For the text-containing cell, return its midpoint in [x, y] coordinate format. 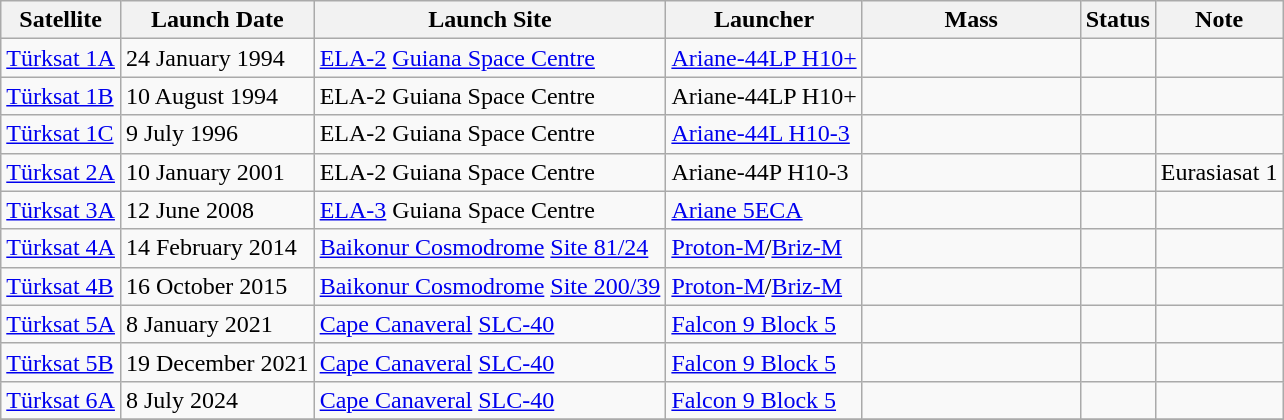
14 February 2014 [217, 248]
Türksat 2A [61, 172]
Mass [971, 20]
Launcher [764, 20]
Eurasiasat 1 [1219, 172]
Türksat 5A [61, 324]
9 July 1996 [217, 134]
8 January 2021 [217, 324]
Türksat 4B [61, 286]
10 January 2001 [217, 172]
Ariane-44P H10-3 [764, 172]
Baikonur Cosmodrome Site 81/24 [490, 248]
Baikonur Cosmodrome Site 200/39 [490, 286]
Status [1118, 20]
19 December 2021 [217, 362]
Türksat 4A [61, 248]
Ariane-44L H10-3 [764, 134]
Satellite [61, 20]
12 June 2008 [217, 210]
Türksat 1C [61, 134]
Türksat 1B [61, 96]
24 January 1994 [217, 58]
Note [1219, 20]
8 July 2024 [217, 400]
Türksat 5B [61, 362]
Ariane 5ECA [764, 210]
Launch Site [490, 20]
Launch Date [217, 20]
10 August 1994 [217, 96]
ELA-3 Guiana Space Centre [490, 210]
Türksat 3A [61, 210]
16 October 2015 [217, 286]
Türksat 6A [61, 400]
Türksat 1A [61, 58]
